Provide the [x, y] coordinate of the cell's center where the given text is located.  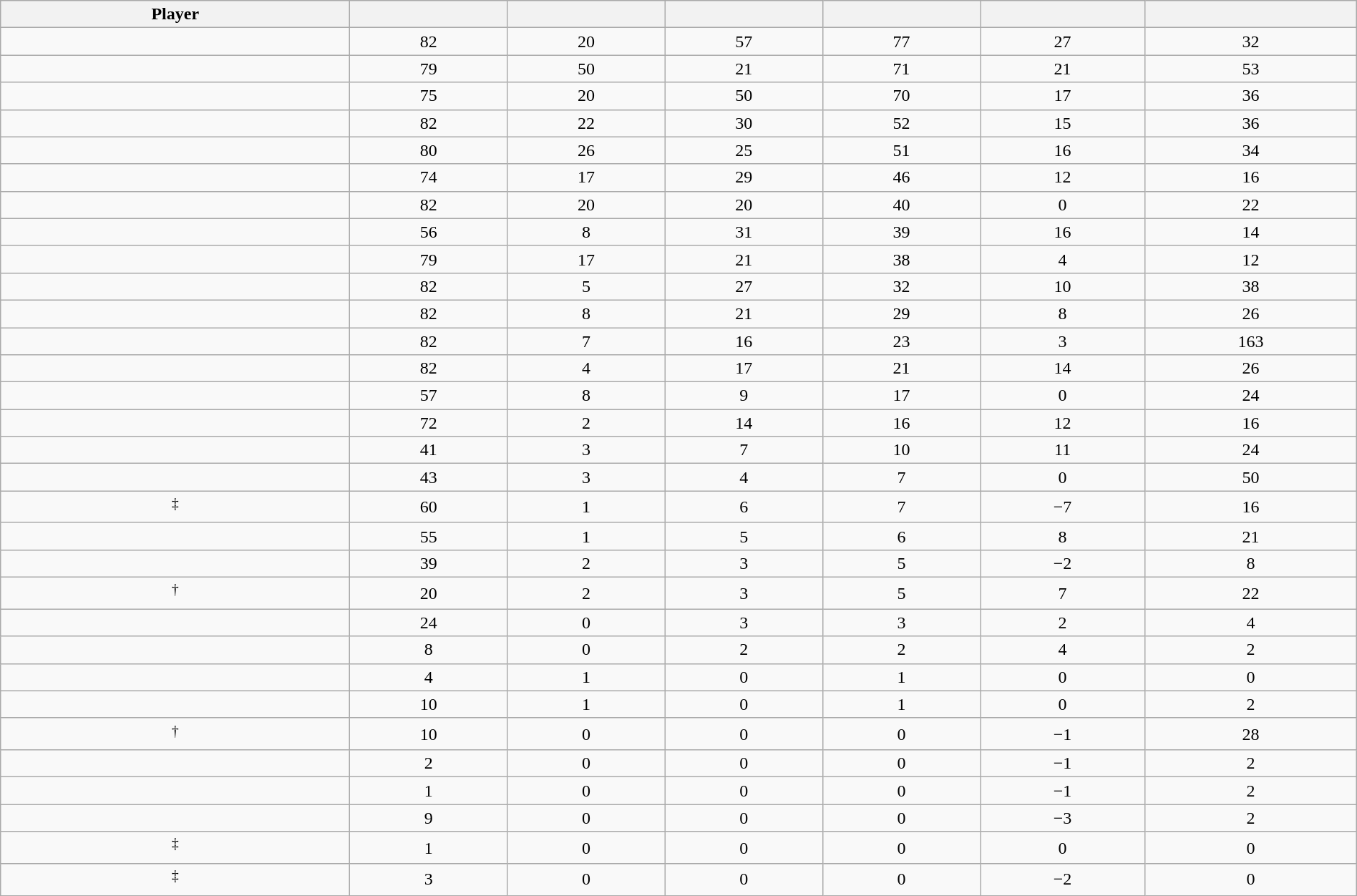
15 [1063, 123]
Player [175, 14]
30 [744, 123]
55 [429, 536]
31 [744, 232]
74 [429, 177]
75 [429, 96]
51 [901, 150]
60 [429, 507]
34 [1251, 150]
72 [429, 423]
56 [429, 232]
43 [429, 477]
11 [1063, 450]
52 [901, 123]
28 [1251, 734]
41 [429, 450]
53 [1251, 69]
25 [744, 150]
46 [901, 177]
77 [901, 42]
23 [901, 341]
−7 [1063, 507]
80 [429, 150]
70 [901, 96]
−3 [1063, 818]
71 [901, 69]
40 [901, 205]
163 [1251, 341]
